For the text-containing cell, return its midpoint in [x, y] coordinate format. 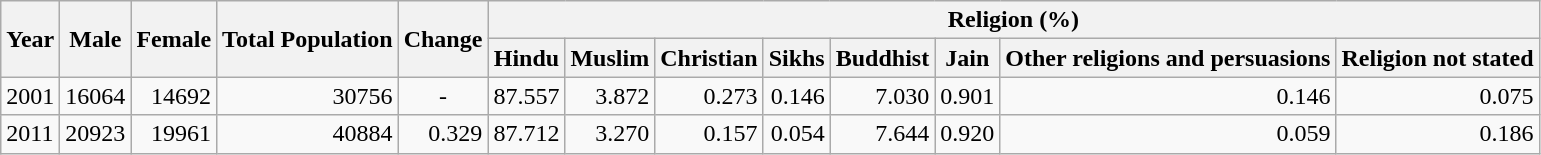
- [443, 96]
20923 [96, 134]
14692 [174, 96]
7.030 [882, 96]
3.872 [610, 96]
0.186 [1438, 134]
7.644 [882, 134]
Muslim [610, 58]
2001 [30, 96]
Religion (%) [1014, 20]
Female [174, 39]
Change [443, 39]
0.273 [709, 96]
2011 [30, 134]
3.270 [610, 134]
0.075 [1438, 96]
0.059 [1168, 134]
0.157 [709, 134]
19961 [174, 134]
0.920 [968, 134]
Total Population [308, 39]
Buddhist [882, 58]
0.329 [443, 134]
0.901 [968, 96]
87.712 [526, 134]
Other religions and persuasions [1168, 58]
Male [96, 39]
30756 [308, 96]
Sikhs [796, 58]
Year [30, 39]
Hindu [526, 58]
Christian [709, 58]
87.557 [526, 96]
40884 [308, 134]
Religion not stated [1438, 58]
16064 [96, 96]
Jain [968, 58]
0.054 [796, 134]
